Capture the cell that displays the provided text and extract its [x, y] central coordinate. 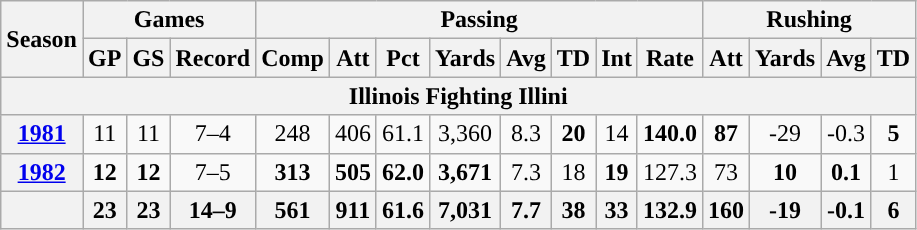
Games [168, 20]
Rate [670, 58]
3,360 [466, 134]
10 [786, 172]
Pct [402, 58]
1 [893, 172]
160 [726, 210]
38 [573, 210]
Illinois Fighting Illini [458, 96]
-0.1 [846, 210]
3,671 [466, 172]
0.1 [846, 172]
-0.3 [846, 134]
19 [617, 172]
7–4 [213, 134]
406 [352, 134]
127.3 [670, 172]
Rushing [808, 20]
18 [573, 172]
-19 [786, 210]
62.0 [402, 172]
132.9 [670, 210]
140.0 [670, 134]
8.3 [526, 134]
6 [893, 210]
GP [104, 58]
7.3 [526, 172]
313 [293, 172]
1982 [42, 172]
20 [573, 134]
561 [293, 210]
61.1 [402, 134]
33 [617, 210]
911 [352, 210]
7–5 [213, 172]
Record [213, 58]
-29 [786, 134]
14 [617, 134]
7,031 [466, 210]
Int [617, 58]
73 [726, 172]
Comp [293, 58]
7.7 [526, 210]
GS [148, 58]
505 [352, 172]
248 [293, 134]
14–9 [213, 210]
1981 [42, 134]
87 [726, 134]
5 [893, 134]
Season [42, 39]
61.6 [402, 210]
Passing [480, 20]
